Pinpoint the cell where the given text exists, returning its (X, Y) midpoint coordinate. 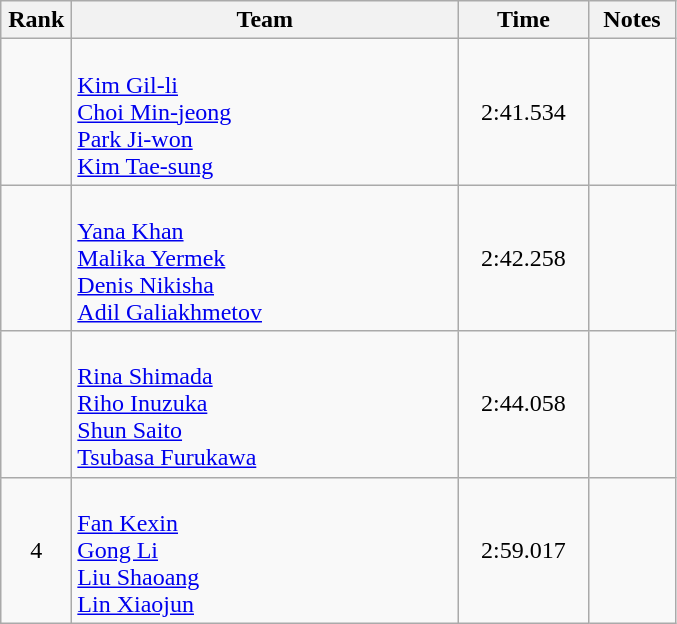
Rank (36, 20)
Yana KhanMalika YermekDenis NikishaAdil Galiakhmetov (265, 258)
Fan KexinGong LiLiu ShaoangLin Xiaojun (265, 550)
2:59.017 (524, 550)
2:41.534 (524, 112)
2:42.258 (524, 258)
Rina ShimadaRiho InuzukaShun SaitoTsubasa Furukawa (265, 404)
Team (265, 20)
Kim Gil-liChoi Min-jeongPark Ji-wonKim Tae-sung (265, 112)
Time (524, 20)
Notes (632, 20)
4 (36, 550)
2:44.058 (524, 404)
